Output the [X, Y] coordinate of the center of the cell containing the given text.  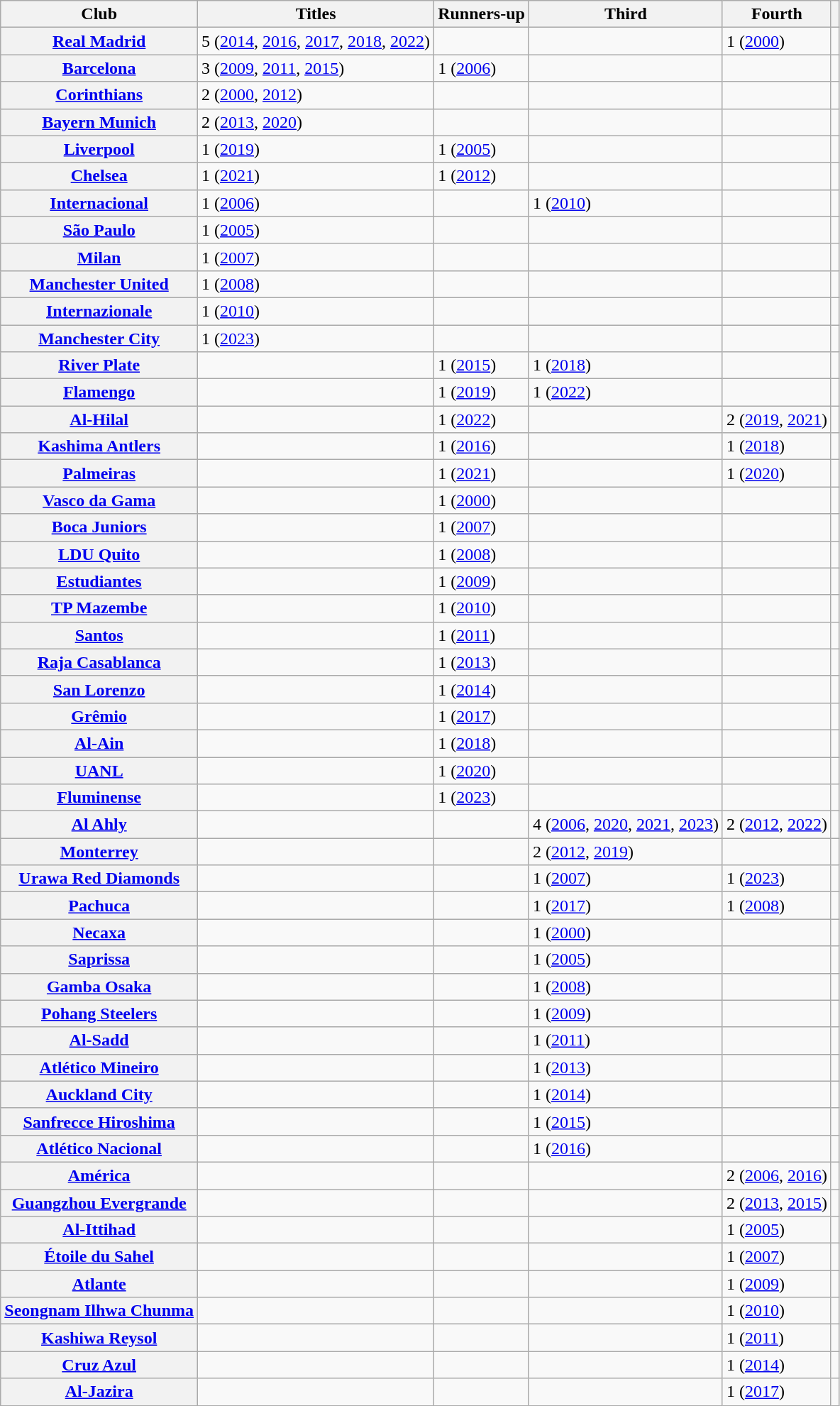
Raja Casablanca [99, 662]
4 (2006, 2020, 2021, 2023) [626, 825]
UANL [99, 770]
Monterrey [99, 852]
1 (2012) [482, 176]
2 (2006, 2016) [776, 1175]
Internacional [99, 203]
2 (2019, 2021) [776, 419]
San Lorenzo [99, 689]
Manchester United [99, 284]
Seongnam Ilhwa Chunma [99, 1311]
Pohang Steelers [99, 1014]
Al Ahly [99, 825]
Runners-up [482, 14]
Atlético Mineiro [99, 1067]
Pachuca [99, 906]
Estudiantes [99, 581]
2 (2012, 2019) [626, 852]
Chelsea [99, 176]
Fluminense [99, 798]
Santos [99, 635]
2 (2013, 2020) [316, 122]
2 (2012, 2022) [776, 825]
Barcelona [99, 68]
Al-Ain [99, 743]
Kashima Antlers [99, 446]
América [99, 1175]
Manchester City [99, 339]
Fourth [776, 14]
Al-Jazira [99, 1392]
Palmeiras [99, 473]
Al-Ittihad [99, 1230]
Club [99, 14]
São Paulo [99, 230]
3 (2009, 2011, 2015) [316, 68]
Auckland City [99, 1094]
River Plate [99, 366]
Étoile du Sahel [99, 1257]
Liverpool [99, 149]
2 (2000, 2012) [316, 95]
Real Madrid [99, 41]
Internazionale [99, 311]
Necaxa [99, 933]
Atlante [99, 1284]
Corinthians [99, 95]
Al-Hilal [99, 419]
Sanfrecce Hiroshima [99, 1121]
LDU Quito [99, 554]
Grêmio [99, 716]
Urawa Red Diamonds [99, 879]
Bayern Munich [99, 122]
Vasco da Gama [99, 500]
Kashiwa Reysol [99, 1338]
Gamba Osaka [99, 987]
Boca Juniors [99, 527]
5 (2014, 2016, 2017, 2018, 2022) [316, 41]
Guangzhou Evergrande [99, 1203]
TP Mazembe [99, 608]
Titles [316, 14]
Flamengo [99, 392]
Third [626, 14]
Al-Sadd [99, 1040]
2 (2013, 2015) [776, 1203]
Milan [99, 257]
Saprissa [99, 960]
Cruz Azul [99, 1365]
Atlético Nacional [99, 1148]
